Pinpoint the cell where the given text exists, returning its (X, Y) midpoint coordinate. 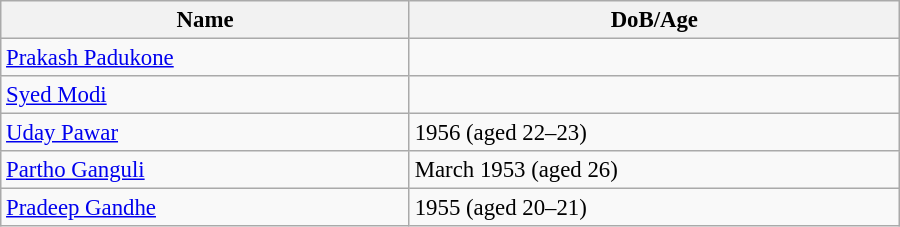
Uday Pawar (206, 133)
1955 (aged 20–21) (654, 208)
DoB/Age (654, 20)
March 1953 (aged 26) (654, 170)
Pradeep Gandhe (206, 208)
Syed Modi (206, 95)
Name (206, 20)
Partho Ganguli (206, 170)
1956 (aged 22–23) (654, 133)
Prakash Padukone (206, 58)
